Search for the cell housing the specified text and yield its (X, Y) center coordinate. 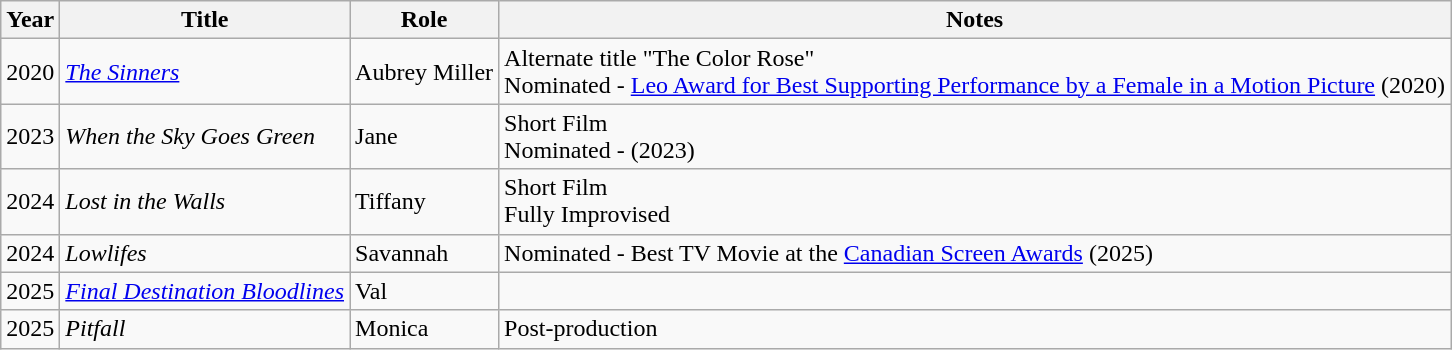
Aubrey Miller (424, 72)
Alternate title "The Color Rose"Nominated - Leo Award for Best Supporting Performance by a Female in a Motion Picture (2020) (975, 72)
Nominated - Best TV Movie at the Canadian Screen Awards (2025) (975, 253)
Lost in the Walls (205, 202)
Notes (975, 20)
Short FilmFully Improvised (975, 202)
Short FilmNominated - (2023) (975, 136)
The Sinners (205, 72)
Monica (424, 329)
Val (424, 291)
Jane (424, 136)
Tiffany (424, 202)
2020 (30, 72)
When the Sky Goes Green (205, 136)
Title (205, 20)
Role (424, 20)
Post-production (975, 329)
Final Destination Bloodlines (205, 291)
Pitfall (205, 329)
2023 (30, 136)
Year (30, 20)
Lowlifes (205, 253)
Savannah (424, 253)
